Extract the (X, Y) coordinate from the center of the cell holding the provided text.  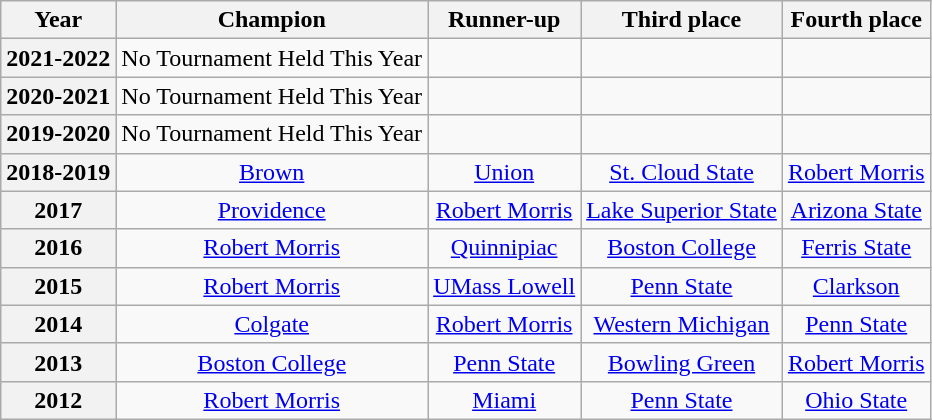
Champion (272, 20)
St. Cloud State (682, 172)
2020-2021 (58, 96)
Miami (504, 400)
Ohio State (856, 400)
Lake Superior State (682, 210)
Fourth place (856, 20)
Year (58, 20)
2016 (58, 248)
Runner-up (504, 20)
Bowling Green (682, 362)
2017 (58, 210)
2019-2020 (58, 134)
Brown (272, 172)
Clarkson (856, 286)
2014 (58, 324)
Providence (272, 210)
Arizona State (856, 210)
Ferris State (856, 248)
2015 (58, 286)
2018-2019 (58, 172)
2021-2022 (58, 58)
2012 (58, 400)
2013 (58, 362)
Union (504, 172)
Third place (682, 20)
Western Michigan (682, 324)
Colgate (272, 324)
Quinnipiac (504, 248)
UMass Lowell (504, 286)
